Determine the [x, y] coordinate at the center of the cell enclosing the given text.  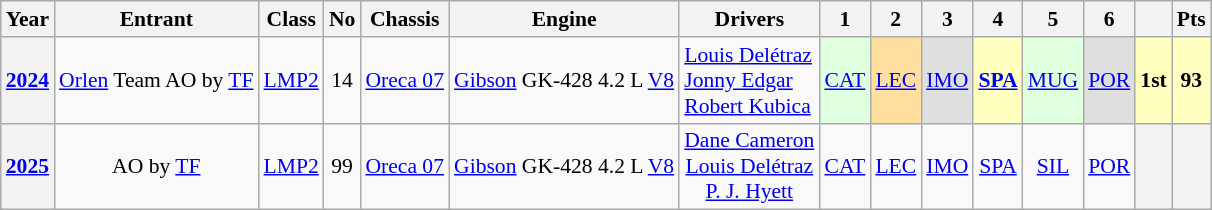
14 [342, 80]
3 [947, 19]
5 [1054, 19]
SIL [1054, 166]
1 [844, 19]
93 [1192, 80]
6 [1109, 19]
4 [998, 19]
MUG [1054, 80]
1st [1154, 80]
Dane Cameron Louis Delétraz P. J. Hyett [749, 166]
Drivers [749, 19]
Year [28, 19]
Entrant [156, 19]
2 [896, 19]
Engine [564, 19]
Pts [1192, 19]
No [342, 19]
99 [342, 166]
Louis Delétraz Jonny Edgar Robert Kubica [749, 80]
2024 [28, 80]
Class [292, 19]
AO by TF [156, 166]
2025 [28, 166]
Orlen Team AO by TF [156, 80]
Chassis [404, 19]
